Capture the cell that displays the provided text and extract its (X, Y) central coordinate. 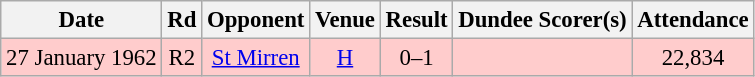
Attendance (693, 20)
Venue (346, 20)
R2 (182, 58)
Dundee Scorer(s) (542, 20)
Opponent (256, 20)
H (346, 58)
Result (416, 20)
22,834 (693, 58)
Rd (182, 20)
Date (82, 20)
St Mirren (256, 58)
0–1 (416, 58)
27 January 1962 (82, 58)
